Output the [x, y] coordinate of the center of the cell containing the given text.  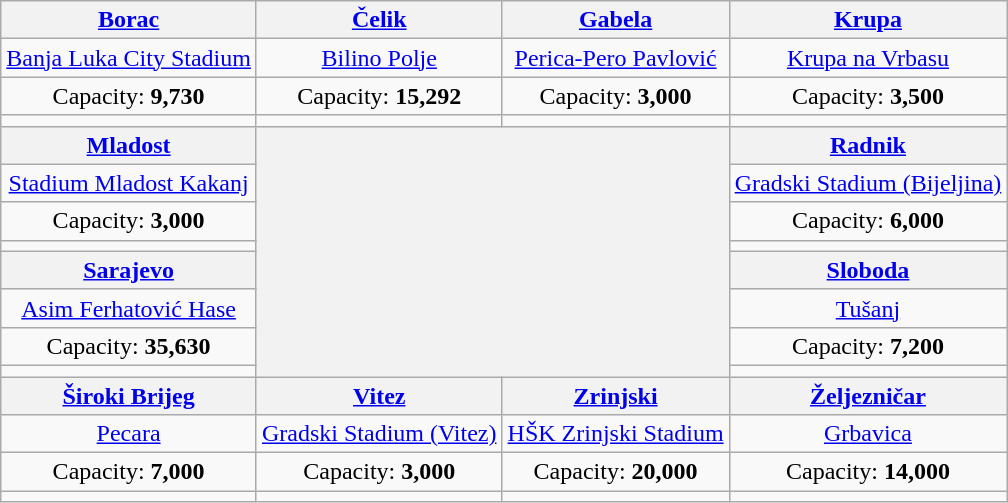
Stadium Mladost Kakanj [129, 183]
Capacity: 7,200 [868, 346]
Capacity: 3,500 [868, 96]
Krupa [868, 20]
Mladost [129, 145]
Sloboda [868, 270]
HŠK Zrinjski Stadium [616, 434]
Asim Ferhatović Hase [129, 308]
Široki Brijeg [129, 395]
Gabela [616, 20]
Capacity: 6,000 [868, 221]
Sarajevo [129, 270]
Zrinjski [616, 395]
Radnik [868, 145]
Perica-Pero Pavlović [616, 58]
Gradski Stadium (Vitez) [379, 434]
Capacity: 20,000 [616, 472]
Gradski Stadium (Bijeljina) [868, 183]
Capacity: 15,292 [379, 96]
Banja Luka City Stadium [129, 58]
Pecara [129, 434]
Capacity: 9,730 [129, 96]
Borac [129, 20]
Tušanj [868, 308]
Bilino Polje [379, 58]
Željezničar [868, 395]
Capacity: 35,630 [129, 346]
Vitez [379, 395]
Krupa na Vrbasu [868, 58]
Capacity: 7,000 [129, 472]
Capacity: 14,000 [868, 472]
Čelik [379, 20]
Grbavica [868, 434]
